Locate the cell with the specified text and output its (x, y) center coordinate. 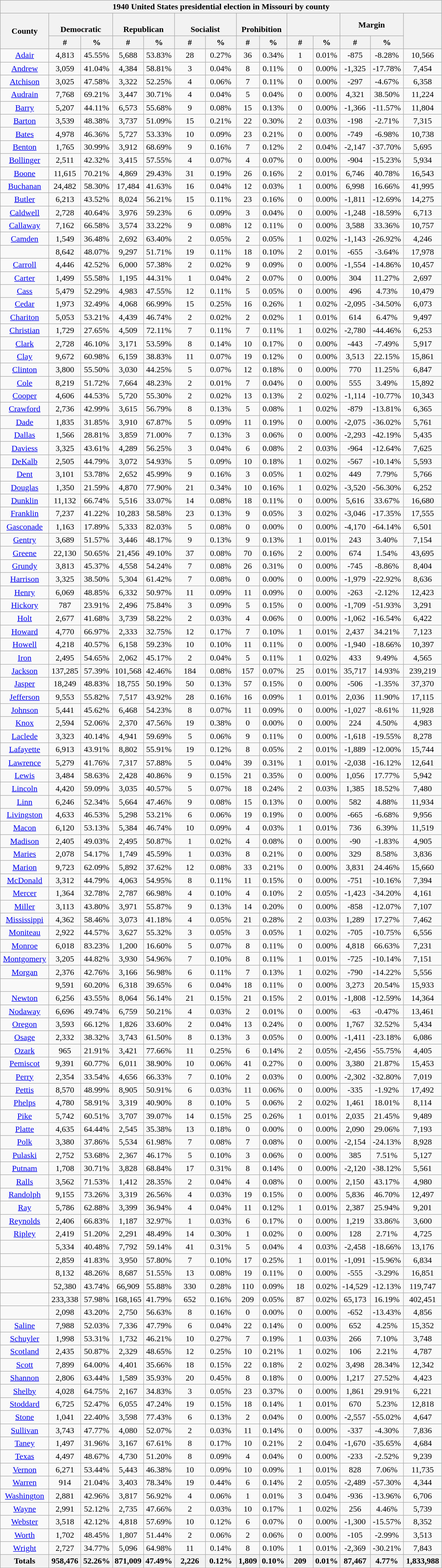
128 (355, 1234)
56.21% (159, 200)
44.31% (159, 278)
Ralls (25, 1181)
-1,670 (355, 1443)
45.99% (159, 474)
4,289 (128, 448)
3,800 (65, 369)
7,162 (65, 226)
50 (190, 684)
-1,940 (355, 645)
-1,554 (355, 265)
-12.07% (387, 906)
35.93% (159, 1378)
8,636 (423, 579)
7,517 (128, 697)
965 (65, 1051)
3,403 (128, 1483)
6,318 (128, 985)
4,633 (65, 815)
60.98% (97, 356)
8,352 (423, 1522)
6,573 (128, 108)
2,035 (355, 1116)
41.83% (97, 1260)
44.82% (97, 959)
66.97% (97, 632)
3,484 (65, 775)
7,462 (423, 920)
Franklin (25, 514)
22.15% (387, 356)
40.78% (387, 173)
5,727 (128, 134)
4,647 (423, 1417)
1,973 (65, 304)
29.06% (387, 1129)
6,073 (423, 304)
914 (65, 1483)
-55.02% (387, 1417)
5,766 (423, 474)
Randolph (25, 1194)
2,750 (128, 1312)
Knox (25, 723)
-10.75% (387, 933)
8,132 (65, 1273)
1,833,988 (423, 1561)
Phelps (25, 1103)
3,707 (128, 1116)
45.55% (97, 55)
53.44% (97, 1470)
42.46% (159, 671)
-506 (355, 684)
3,831 (355, 867)
6,213 (65, 200)
-879 (355, 409)
7.06% (387, 1470)
3.49% (387, 383)
3,030 (128, 369)
41.04% (97, 68)
56.98% (159, 972)
1,163 (65, 527)
55.88% (159, 1286)
-30.21% (387, 1548)
41.18% (159, 920)
Ozark (25, 1051)
17,555 (423, 514)
Lewis (25, 775)
4,423 (423, 1378)
37 (190, 553)
-10.16% (387, 880)
1,056 (355, 775)
3,323 (65, 736)
58.46% (97, 920)
8,278 (423, 736)
4,905 (423, 841)
736 (355, 828)
75.84% (159, 605)
33.36% (387, 226)
449 (355, 474)
-38.12% (387, 1168)
Madison (25, 841)
Bates (25, 134)
57.38% (159, 265)
4.73% (387, 291)
52.06% (97, 723)
1,497 (65, 1443)
-1.92% (387, 1090)
1,835 (65, 422)
31.85% (97, 422)
5,207 (65, 108)
57.55% (159, 160)
48.38% (97, 121)
3,101 (65, 474)
Daviess (25, 448)
Washington (25, 1496)
67.61% (159, 1443)
3,828 (128, 1168)
38.83% (159, 356)
-1,366 (355, 108)
4,420 (65, 788)
9,201 (423, 1207)
77.43% (159, 1417)
50.21% (159, 1011)
61.50% (159, 1038)
Douglas (25, 487)
-1,811 (355, 200)
-567 (355, 461)
-2,780 (355, 330)
51.44% (159, 1535)
51.71% (159, 252)
-790 (355, 972)
15,933 (423, 985)
47.46% (159, 802)
16.60% (159, 946)
1,350 (65, 487)
4,344 (423, 1483)
-2,458 (355, 1247)
4,063 (128, 880)
48.17% (159, 540)
66,909 (128, 1286)
-44.46% (387, 330)
4,558 (128, 566)
1,219 (355, 1221)
16,543 (423, 173)
38.90% (159, 1064)
1,702 (65, 1535)
-8.61% (387, 710)
-2,038 (355, 762)
5,892 (128, 867)
3,415 (128, 160)
2,752 (65, 1155)
30.99% (97, 147)
64.44% (97, 1129)
-14.22% (387, 972)
0.38% (221, 723)
-14.86% (387, 265)
3,072 (128, 461)
Morgan (25, 972)
37.86% (97, 1142)
15,744 (423, 749)
4,787 (423, 1352)
43.17% (387, 1181)
3,859 (128, 435)
59.14% (159, 1247)
5,435 (423, 435)
48.83% (97, 684)
385 (355, 1155)
38.32% (97, 1038)
-12.00% (387, 749)
32.75% (159, 632)
-1,808 (355, 998)
Socialist (205, 25)
66.12% (97, 1024)
Vernon (25, 1470)
184 (190, 671)
56.14% (159, 998)
25.94% (387, 1207)
555 (355, 383)
18.52% (387, 788)
9,239 (423, 1457)
6,120 (65, 828)
8,802 (128, 749)
66.63% (387, 946)
1,809 (248, 1561)
44.57% (97, 933)
3,205 (65, 959)
51.72% (97, 383)
-1,114 (355, 396)
9,723 (65, 867)
77.66% (159, 1051)
110 (248, 1286)
6,759 (128, 1011)
46.17% (159, 1155)
1,187 (128, 1221)
Polk (25, 1142)
3,167 (128, 1443)
7.10% (387, 1339)
32.52% (387, 1024)
-1,300 (355, 1522)
Barton (25, 121)
9,956 (423, 815)
Jackson (25, 671)
Lafayette (25, 749)
3,930 (128, 959)
Scott (25, 1365)
-2,095 (355, 304)
6,055 (128, 1404)
Camden (25, 239)
47.55% (159, 291)
-4.30% (387, 1430)
-22.92% (387, 579)
47.66% (159, 1509)
17,484 (128, 186)
40.64% (97, 213)
Pettis (25, 1090)
Callaway (25, 226)
11,132 (65, 501)
-936 (355, 1496)
-2,557 (355, 1417)
65,173 (355, 1299)
106 (355, 1352)
-8.86% (387, 566)
7,193 (423, 1129)
33.07% (159, 501)
4,978 (65, 134)
54.23% (159, 710)
233,338 (65, 1299)
6,332 (128, 592)
-198 (355, 121)
Taney (25, 1443)
Harrison (25, 579)
40.86% (159, 775)
22,130 (65, 553)
48.49% (159, 1234)
3,073 (128, 920)
7.79% (387, 474)
45.62% (97, 710)
-2,075 (355, 422)
Gasconade (25, 527)
Butler (25, 200)
11,519 (423, 828)
0.44% (221, 1483)
44.11% (97, 108)
9,489 (423, 1116)
42.99% (97, 409)
55.58% (97, 278)
5,479 (65, 291)
-6.98% (387, 134)
63.44% (97, 1378)
1,807 (128, 1535)
4,941 (128, 736)
4.77% (387, 1561)
60.20% (97, 985)
73.26% (97, 1194)
6,158 (128, 645)
9,553 (65, 697)
4,497 (65, 1457)
-4,170 (355, 527)
70.21% (97, 173)
50.91% (159, 1090)
17,492 (423, 1090)
7,336 (128, 1325)
-2,154 (355, 1142)
Miller (25, 906)
-23.18% (387, 1038)
-1,027 (355, 710)
-443 (355, 343)
48.26% (97, 1273)
6,746 (355, 173)
3,593 (65, 1024)
3,615 (128, 409)
6,725 (65, 1404)
-2,302 (355, 1077)
Shannon (25, 1378)
6,713 (423, 213)
20.54% (387, 985)
330 (190, 1286)
7,899 (65, 1365)
2,545 (128, 1129)
6,365 (423, 409)
3,737 (128, 121)
2,226 (190, 1561)
-105 (355, 1535)
402,451 (423, 1299)
5,688 (128, 55)
Worth (25, 1535)
5,434 (423, 1024)
3,689 (65, 540)
224 (355, 723)
6,246 (65, 802)
53.33% (159, 134)
Margin (372, 25)
101,568 (128, 671)
29.91% (387, 1391)
48.45% (97, 1535)
3,598 (128, 1417)
9,297 (128, 252)
-745 (355, 566)
4,509 (128, 330)
18,249 (65, 684)
2,677 (65, 619)
-1,091 (355, 1260)
Adair (25, 55)
2,419 (65, 1234)
43.61% (97, 448)
6,556 (423, 933)
54.17% (97, 854)
6,358 (423, 82)
-13.43% (387, 1312)
6,011 (128, 1064)
-858 (355, 906)
9.49% (387, 658)
-3.64% (387, 252)
6,221 (423, 1391)
Iron (25, 658)
4,080 (128, 1430)
Democratic (80, 25)
9,591 (65, 985)
42.96% (97, 1496)
4,161 (423, 893)
35,717 (355, 671)
5,934 (423, 160)
57.80% (159, 1260)
40.48% (97, 1247)
53.59% (159, 343)
-2,293 (355, 435)
256 (355, 1509)
Clark (25, 343)
Andrew (25, 68)
4,730 (128, 1457)
72.11% (159, 330)
4,606 (65, 396)
52.47% (97, 1404)
Marion (25, 867)
-10.77% (387, 396)
1,749 (128, 854)
Benton (25, 147)
-2.52% (387, 1457)
1,589 (128, 1378)
2,806 (65, 1378)
-1,889 (355, 749)
2,991 (65, 1509)
66.83% (97, 1221)
58.81% (159, 68)
3,113 (65, 906)
2,405 (65, 841)
3,166 (128, 972)
-36.02% (387, 422)
3,035 (128, 788)
3,446 (128, 540)
5,695 (423, 147)
27.65% (97, 330)
2,354 (65, 1077)
Crawford (25, 409)
-12.13% (387, 1286)
-42.19% (387, 435)
52.29% (97, 291)
53.31% (97, 1339)
83.23% (97, 946)
-12.69% (387, 200)
6,086 (423, 1038)
0.20% (273, 906)
-19.55% (387, 736)
5,441 (65, 710)
57.98% (97, 1299)
-15.96% (387, 1260)
48.99% (97, 1090)
2,437 (355, 632)
-63 (355, 1011)
54.93% (159, 461)
Boone (25, 173)
56.63% (159, 1312)
Prohibition (262, 25)
28.81% (97, 435)
57 (248, 684)
50.19% (159, 684)
5,384 (128, 828)
2,787 (128, 893)
1,364 (65, 893)
Scotland (25, 1352)
4,439 (128, 317)
Ray (25, 1207)
17,115 (423, 697)
Dallas (25, 435)
4,813 (65, 55)
5,739 (423, 1509)
Lawrence (25, 762)
36.94% (159, 1207)
47.56% (159, 723)
12,423 (423, 592)
1,998 (65, 1339)
1,217 (355, 1378)
Clay (25, 356)
5,720 (128, 396)
41.79% (159, 1299)
47.49% (159, 1561)
5,053 (65, 317)
-34.20% (387, 893)
43.92% (159, 697)
-64.14% (387, 527)
Cole (25, 383)
Saline (25, 1325)
21.04% (97, 1483)
-35.65% (387, 1443)
21.59% (97, 487)
71.53% (97, 1181)
6,069 (65, 592)
582 (355, 802)
51.57% (97, 540)
6,252 (423, 487)
29.43% (159, 173)
31.96% (97, 1443)
-263 (355, 592)
5,298 (128, 815)
-1,979 (355, 579)
4.25% (387, 1325)
2,332 (65, 1038)
32.97% (159, 1221)
55.82% (97, 697)
43.20% (97, 1312)
58.30% (97, 186)
2,098 (65, 1312)
Buchanan (25, 186)
27.52% (387, 1378)
40.14% (97, 736)
-904 (355, 160)
-15.57% (387, 1522)
11.27% (387, 278)
8,219 (65, 383)
35.38% (159, 1129)
2,090 (355, 1129)
157 (248, 671)
6,018 (65, 946)
46.53% (97, 815)
Republican (143, 25)
3,748 (423, 1339)
21.91% (97, 1051)
-17.78% (387, 68)
304 (355, 278)
5,742 (65, 1116)
62.88% (97, 1207)
46.36% (97, 134)
14.93% (387, 671)
15,660 (423, 867)
Texas (25, 1457)
48.07% (97, 252)
6,998 (355, 186)
-2,147 (355, 147)
-90 (355, 841)
42.32% (97, 160)
Bollinger (25, 160)
-13.81% (387, 409)
52,380 (65, 1286)
2,652 (128, 474)
3,171 (128, 343)
7,123 (423, 632)
5,917 (423, 343)
64.98% (159, 1548)
-1,709 (355, 605)
9,155 (65, 1194)
-2,489 (355, 1483)
17.77% (387, 775)
47.79% (159, 1325)
Moniteau (25, 933)
71.00% (159, 435)
78.34% (159, 1483)
49.03% (97, 841)
15,453 (423, 1064)
5,304 (128, 579)
4,246 (423, 239)
-8.28% (387, 55)
3,518 (65, 1522)
62.09% (97, 867)
-725 (355, 959)
47.24% (159, 1404)
43.80% (97, 906)
4,068 (128, 304)
-11.57% (387, 108)
-17.35% (387, 514)
-13.96% (387, 1496)
43.55% (97, 998)
4,869 (128, 173)
-1,143 (355, 239)
7,394 (423, 880)
55.32% (159, 933)
2,367 (128, 1155)
42.76% (97, 972)
41.68% (97, 619)
2,859 (65, 1260)
4,635 (65, 1129)
6,706 (423, 1496)
-18.59% (387, 213)
17.27% (387, 920)
3,574 (128, 226)
2,511 (65, 160)
6.47% (387, 317)
11,804 (423, 108)
-57.30% (387, 1483)
3,600 (423, 1221)
Wayne (25, 1509)
7,664 (128, 383)
-1,248 (355, 213)
2,735 (128, 1509)
18,755 (128, 684)
28.34% (387, 1365)
-56.30% (387, 487)
20 (190, 1378)
11,934 (423, 802)
2,594 (65, 723)
-6.68% (387, 815)
26.56% (159, 1194)
3,813 (65, 566)
56.25% (159, 448)
16,680 (423, 501)
4,684 (423, 1443)
Oregon (25, 1024)
-655 (355, 252)
8,064 (128, 998)
2,329 (128, 1352)
45.37% (97, 566)
0.35% (273, 775)
53.78% (97, 474)
60.51% (97, 1116)
-34.50% (387, 304)
2,428 (128, 775)
52.26% (97, 1561)
11,615 (65, 173)
-652 (355, 1312)
15,892 (423, 383)
7,836 (423, 1430)
1,729 (65, 330)
Mississippi (25, 920)
-12.64% (387, 448)
-1.83% (387, 841)
Ripley (25, 1234)
3,322 (128, 82)
3,447 (128, 95)
-16.12% (387, 762)
53.83% (159, 55)
3,059 (65, 68)
5,761 (423, 422)
5,279 (65, 762)
-14,529 (355, 1286)
828 (355, 1470)
1,200 (128, 946)
4,028 (65, 1391)
68.69% (159, 147)
Pemiscot (25, 1064)
52.12% (97, 1509)
1,461 (355, 1103)
58.22% (159, 619)
119,747 (423, 1286)
-4.67% (387, 82)
433 (355, 658)
6,468 (128, 710)
31 (190, 173)
3,588 (355, 226)
43.74% (97, 1286)
-337 (355, 1430)
66.58% (97, 226)
Livingston (25, 815)
42.52% (97, 265)
32.49% (97, 304)
33.60% (159, 1024)
3,817 (128, 1496)
Howell (25, 645)
Johnson (25, 710)
2,505 (65, 461)
-335 (355, 1090)
12,818 (423, 1404)
4,856 (423, 1312)
33.22% (159, 226)
7,231 (423, 946)
66.33% (159, 1077)
10,738 (423, 134)
52.07% (159, 1430)
-2,456 (355, 1051)
4,780 (65, 1103)
33.67% (387, 501)
6,253 (423, 330)
39.07% (159, 1116)
-55.75% (387, 1051)
-0.47% (387, 1011)
Shelby (25, 1391)
7,019 (423, 1077)
66.98% (159, 893)
496 (355, 291)
57.69% (159, 1522)
Dade (25, 422)
66.74% (97, 501)
12,342 (423, 1365)
770 (355, 369)
2,036 (355, 697)
4,218 (65, 645)
17.89% (97, 527)
54.24% (159, 566)
2,881 (65, 1496)
-1,325 (355, 68)
3,627 (128, 933)
Perry (25, 1077)
70 (248, 553)
39 (248, 762)
7,792 (128, 1247)
8.58% (387, 854)
3,273 (355, 985)
1,765 (65, 147)
58.58% (159, 514)
61.98% (159, 1142)
6,834 (423, 1260)
-51.93% (387, 605)
48.23% (159, 383)
47.58% (97, 82)
43.52% (97, 200)
16,851 (423, 1273)
44.25% (159, 369)
-2,120 (355, 1168)
54.95% (159, 880)
Sullivan (25, 1430)
55.50% (97, 369)
66.99% (159, 304)
Nodaway (25, 1011)
60.77% (97, 1064)
787 (65, 605)
3,971 (128, 906)
Platte (25, 1129)
41.76% (97, 762)
50.97% (159, 592)
52.03% (97, 1325)
7,151 (423, 959)
47.77% (97, 1430)
-233 (355, 1457)
69.21% (97, 95)
Pulaski (25, 1155)
Hickory (25, 605)
Webster (25, 1522)
3,976 (128, 213)
Grundy (25, 566)
21.87% (387, 1064)
51.09% (159, 121)
-2.12% (387, 592)
40.90% (159, 1103)
-875 (355, 55)
6,696 (65, 1011)
10,566 (423, 55)
33 (248, 867)
614 (355, 317)
8,404 (423, 566)
Jasper (25, 684)
2,496 (128, 605)
Lincoln (25, 788)
5,516 (128, 501)
10,397 (423, 645)
1,289 (355, 920)
55.68% (159, 108)
34.21% (387, 632)
11,928 (423, 710)
County (25, 31)
8,905 (128, 1090)
3,291 (423, 605)
3,910 (128, 422)
-2.71% (387, 121)
14,364 (423, 998)
-555 (355, 1273)
-37.70% (387, 147)
3,950 (128, 1260)
61.42% (159, 579)
Stoddard (25, 1404)
5.23% (387, 1404)
5,127 (423, 1155)
1,708 (65, 1168)
Monroe (25, 946)
Greene (25, 553)
2,370 (128, 723)
5,616 (355, 501)
Cass (25, 291)
24.46% (387, 867)
Henry (25, 592)
49.74% (97, 1011)
48.67% (97, 1457)
3,399 (128, 1207)
53.13% (97, 828)
4.88% (387, 802)
5,593 (423, 461)
5,333 (128, 527)
57.88% (159, 762)
46.10% (97, 343)
42.12% (97, 1522)
Totals (25, 1561)
3,498 (355, 1365)
56.92% (159, 1496)
9,391 (65, 1064)
1,732 (128, 1339)
Maries (25, 854)
4,362 (65, 920)
46.21% (159, 1339)
Stone (25, 1417)
2,697 (423, 278)
Newton (25, 998)
3,912 (128, 147)
1,385 (355, 788)
670 (355, 1404)
48.85% (97, 592)
-3,520 (355, 487)
-1,423 (355, 893)
1,566 (65, 435)
-2.99% (387, 1535)
4.50% (387, 723)
13,176 (423, 1247)
-1,062 (355, 619)
6.39% (387, 828)
21.45% (387, 1116)
6,913 (65, 749)
-15.23% (387, 160)
1,767 (355, 1024)
22.40% (97, 1417)
41,995 (423, 186)
32.78% (97, 893)
51.55% (159, 1273)
3,421 (128, 1051)
5,096 (128, 1548)
7,237 (65, 514)
-1,411 (355, 1038)
4,384 (128, 68)
-26.92% (387, 239)
-1.35% (387, 684)
674 (355, 553)
15,352 (423, 1325)
-32.80% (387, 1077)
8,024 (128, 200)
4,565 (423, 658)
Linn (25, 802)
-3.29% (387, 1273)
39.65% (159, 985)
Dunklin (25, 501)
Atchison (25, 82)
10,457 (423, 265)
Carroll (25, 265)
11,224 (423, 95)
63.40% (159, 239)
5,786 (65, 1207)
46.70% (387, 1194)
24,482 (65, 186)
45.17% (159, 658)
8,928 (423, 1142)
Pike (25, 1116)
-24.13% (387, 1142)
-705 (355, 933)
6,000 (128, 265)
48.65% (159, 1352)
Mercer (25, 893)
Schuyler (25, 1339)
34.77% (97, 1548)
5,443 (128, 1470)
-16.54% (387, 619)
6,501 (423, 527)
68.84% (159, 1168)
7,480 (423, 788)
57.39% (97, 671)
43.91% (97, 749)
59.69% (159, 736)
46.38% (159, 1470)
36.48% (97, 239)
-665 (355, 815)
137,285 (65, 671)
168,165 (128, 1299)
6,271 (65, 1470)
3,312 (65, 880)
Wright (25, 1548)
2,333 (128, 632)
10,343 (423, 396)
Chariton (25, 317)
4,446 (65, 265)
52.25% (159, 82)
7,154 (423, 540)
-12.59% (387, 998)
7,768 (65, 95)
4,321 (355, 95)
-2,369 (355, 1548)
-964 (355, 448)
4,980 (423, 1181)
3,739 (128, 619)
49.10% (159, 553)
5,556 (423, 972)
1.54% (387, 553)
77.90% (159, 487)
13,461 (423, 1011)
3,562 (65, 1181)
59.09% (97, 788)
DeKalb (25, 461)
2,736 (65, 409)
9,672 (65, 356)
-1,618 (355, 736)
6,422 (423, 619)
2,922 (65, 933)
-297 (355, 82)
Cedar (25, 304)
33.54% (97, 1077)
23.91% (97, 605)
53.68% (97, 1155)
2,376 (65, 972)
3,836 (423, 854)
4,401 (128, 1365)
2,291 (128, 1234)
2,435 (65, 1352)
4.46% (387, 1509)
1,195 (128, 278)
7,107 (423, 906)
Christian (25, 330)
1,826 (128, 1024)
2,692 (128, 239)
5,334 (65, 1247)
64.75% (97, 1391)
4,405 (423, 1051)
8,642 (65, 252)
4,656 (128, 1077)
5,836 (355, 1194)
1,549 (65, 239)
28.35% (159, 1181)
1940 United States presidential election in Missouri by county (221, 7)
Putnam (25, 1168)
239,219 (423, 671)
58.91% (97, 1103)
2,167 (128, 1391)
4,870 (128, 487)
55.30% (159, 396)
41.63% (159, 186)
2,062 (128, 658)
82.03% (159, 527)
64.00% (97, 1365)
87,467 (355, 1561)
958,476 (65, 1561)
7,315 (423, 121)
54.96% (159, 959)
-751 (355, 880)
5,534 (128, 1142)
56.79% (159, 409)
2.71% (387, 1234)
52.34% (97, 802)
Audrain (25, 95)
266 (355, 1339)
9,497 (423, 317)
8,570 (65, 1090)
7,988 (65, 1325)
2,387 (355, 1207)
2,150 (355, 1181)
Barry (25, 108)
1,412 (128, 1181)
Macon (25, 828)
Caldwell (25, 213)
4,770 (65, 632)
37.62% (159, 867)
3,539 (65, 121)
Jefferson (25, 697)
11.90% (387, 697)
1,499 (65, 278)
10,283 (128, 514)
2.21% (387, 1352)
7,625 (423, 448)
36 (248, 55)
329 (355, 854)
55.87% (159, 906)
McDonald (25, 880)
-3,046 (355, 514)
14,275 (423, 200)
67.87% (159, 422)
5,664 (128, 802)
18.01% (387, 1103)
Warren (25, 1483)
6,847 (423, 369)
10,757 (423, 226)
41.22% (97, 514)
Carter (25, 278)
Gentry (25, 540)
0.37% (273, 1391)
Montgomery (25, 959)
87 (300, 1299)
17,978 (423, 252)
44.53% (97, 396)
0.45% (221, 1378)
Cooper (25, 396)
15,861 (423, 356)
-749 (355, 134)
54.65% (97, 658)
8,114 (423, 1103)
16.66% (387, 186)
10,479 (423, 291)
Reynolds (25, 1221)
11.25% (387, 369)
58.63% (97, 775)
5,561 (423, 1168)
5,942 (423, 775)
Clinton (25, 369)
7.51% (387, 1155)
11,735 (423, 1470)
Holt (25, 619)
2,078 (65, 854)
16.19% (387, 1299)
3.40% (387, 540)
7,454 (423, 68)
3,025 (65, 82)
6,159 (128, 356)
50.65% (97, 553)
7,317 (128, 762)
43,695 (423, 553)
12,641 (423, 762)
37,370 (423, 684)
Dent (25, 474)
21,456 (128, 553)
871,009 (128, 1561)
8,687 (128, 1273)
33.86% (387, 1221)
55.91% (159, 749)
1,861 (355, 1391)
6,256 (65, 998)
Laclede (25, 736)
12,497 (423, 1194)
-7.49% (387, 343)
Howard (25, 632)
2,727 (65, 1548)
243 (355, 540)
Osage (25, 1038)
4,725 (423, 1234)
45.59% (159, 854)
2,406 (65, 1221)
34.83% (159, 1391)
35.66% (159, 1365)
1,041 (65, 1417)
7,843 (423, 1548)
